Pinpoint the cell where the given text exists, returning its (x, y) midpoint coordinate. 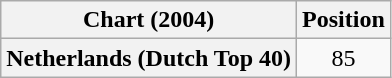
85 (344, 58)
Position (344, 20)
Chart (2004) (149, 20)
Netherlands (Dutch Top 40) (149, 58)
